Search for the cell housing the specified text and yield its [X, Y] center coordinate. 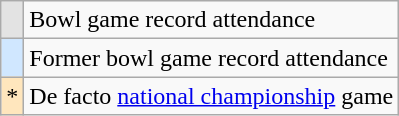
* [12, 96]
Bowl game record attendance [212, 20]
De facto national championship game [212, 96]
Former bowl game record attendance [212, 58]
